Pinpoint the cell where the given text exists, returning its [x, y] midpoint coordinate. 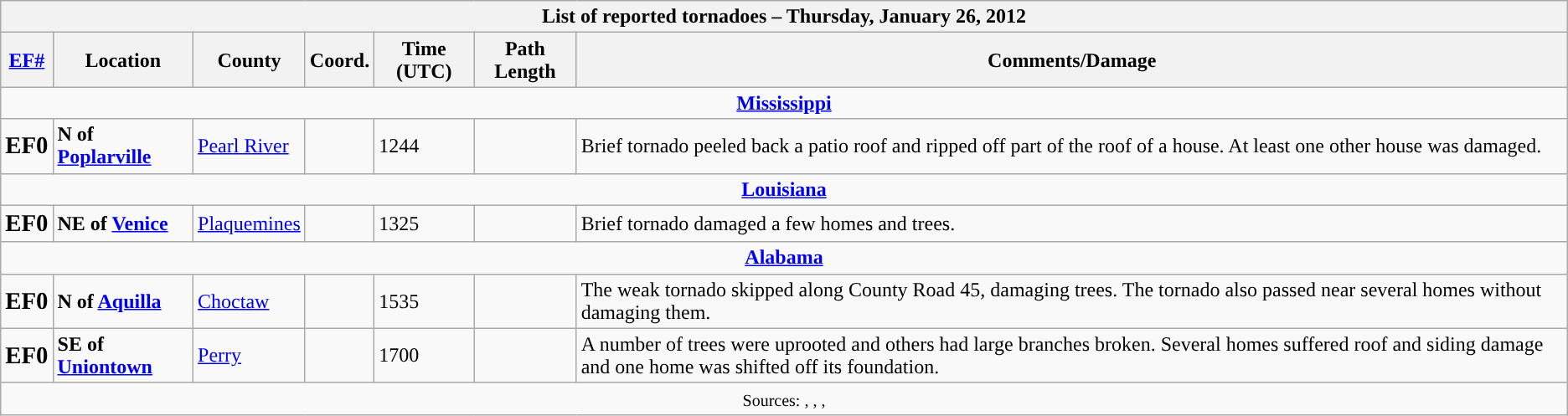
1244 [424, 146]
Alabama [784, 258]
1325 [424, 223]
SE of Uniontown [123, 355]
Louisiana [784, 189]
Location [123, 60]
Time (UTC) [424, 60]
Brief tornado peeled back a patio roof and ripped off part of the roof of a house. At least one other house was damaged. [1072, 146]
N of Poplarville [123, 146]
Mississippi [784, 103]
Sources: , , , [784, 398]
1700 [424, 355]
Pearl River [250, 146]
The weak tornado skipped along County Road 45, damaging trees. The tornado also passed near several homes without damaging them. [1072, 301]
Perry [250, 355]
Comments/Damage [1072, 60]
EF# [27, 60]
Choctaw [250, 301]
N of Aquilla [123, 301]
List of reported tornadoes – Thursday, January 26, 2012 [784, 17]
Coord. [339, 60]
Plaquemines [250, 223]
NE of Venice [123, 223]
1535 [424, 301]
Brief tornado damaged a few homes and trees. [1072, 223]
Path Length [525, 60]
County [250, 60]
